For the text-containing cell, return its midpoint in (X, Y) coordinate format. 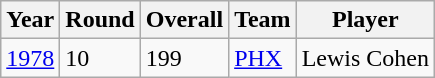
10 (100, 58)
Overall (184, 20)
Team (263, 20)
199 (184, 58)
Player (365, 20)
1978 (30, 58)
Lewis Cohen (365, 58)
Round (100, 20)
Year (30, 20)
PHX (263, 58)
